Capture the cell that displays the provided text and extract its [X, Y] central coordinate. 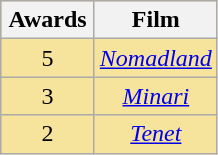
Minari [156, 96]
Tenet [156, 134]
Nomadland [156, 58]
Film [156, 20]
5 [48, 58]
Awards [48, 20]
2 [48, 134]
3 [48, 96]
